Extract the [x, y] coordinate from the center of the cell holding the provided text.  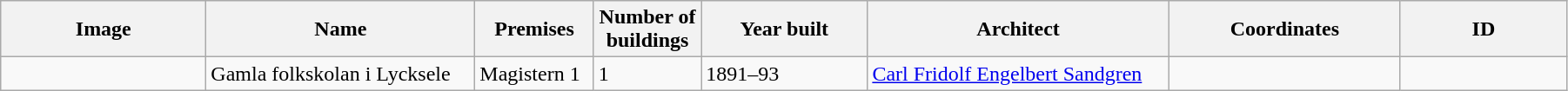
ID [1483, 29]
Premises [534, 29]
Year built [785, 29]
Name [341, 29]
Number ofbuildings [647, 29]
1891–93 [785, 74]
1 [647, 74]
Carl Fridolf Engelbert Sandgren [1018, 74]
Coordinates [1284, 29]
Image [104, 29]
Magistern 1 [534, 74]
Gamla folkskolan i Lycksele [341, 74]
Architect [1018, 29]
